Find where the given text appears and provide that cell's center as (X, Y) coordinate. 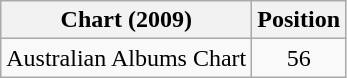
Australian Albums Chart (126, 58)
Position (299, 20)
Chart (2009) (126, 20)
56 (299, 58)
